Identify which cell holds the provided text, then report its [x, y] central coordinate. 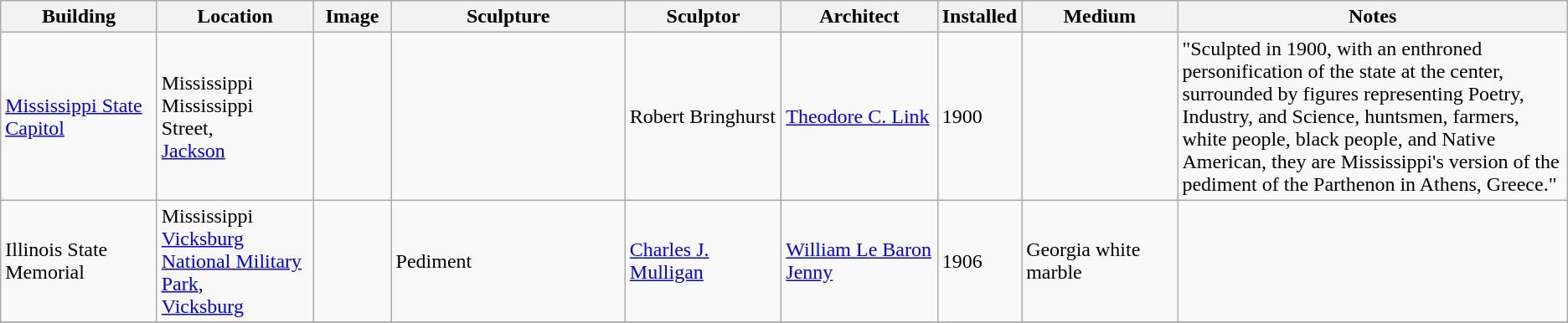
Robert Bringhurst [703, 116]
Sculpture [508, 17]
MississippiVicksburg National Military Park,Vicksburg [235, 261]
Georgia white marble [1100, 261]
Location [235, 17]
Medium [1100, 17]
Sculptor [703, 17]
Pediment [508, 261]
1906 [979, 261]
William Le Baron Jenny [859, 261]
MississippiMississippi Street,Jackson [235, 116]
Charles J. Mulligan [703, 261]
Building [79, 17]
1900 [979, 116]
Theodore C. Link [859, 116]
Architect [859, 17]
Mississippi State Capitol [79, 116]
Image [352, 17]
Installed [979, 17]
Illinois State Memorial [79, 261]
Notes [1372, 17]
